Scan for the cell matching the given text and deliver its (X, Y) coordinate at center. 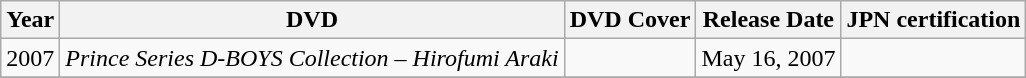
Prince Series D-BOYS Collection – Hirofumi Araki (312, 58)
JPN certification (934, 20)
2007 (30, 58)
DVD (312, 20)
Year (30, 20)
DVD Cover (630, 20)
Release Date (768, 20)
May 16, 2007 (768, 58)
